From the cell containing the given text, extract its center point as (X, Y) coordinate. 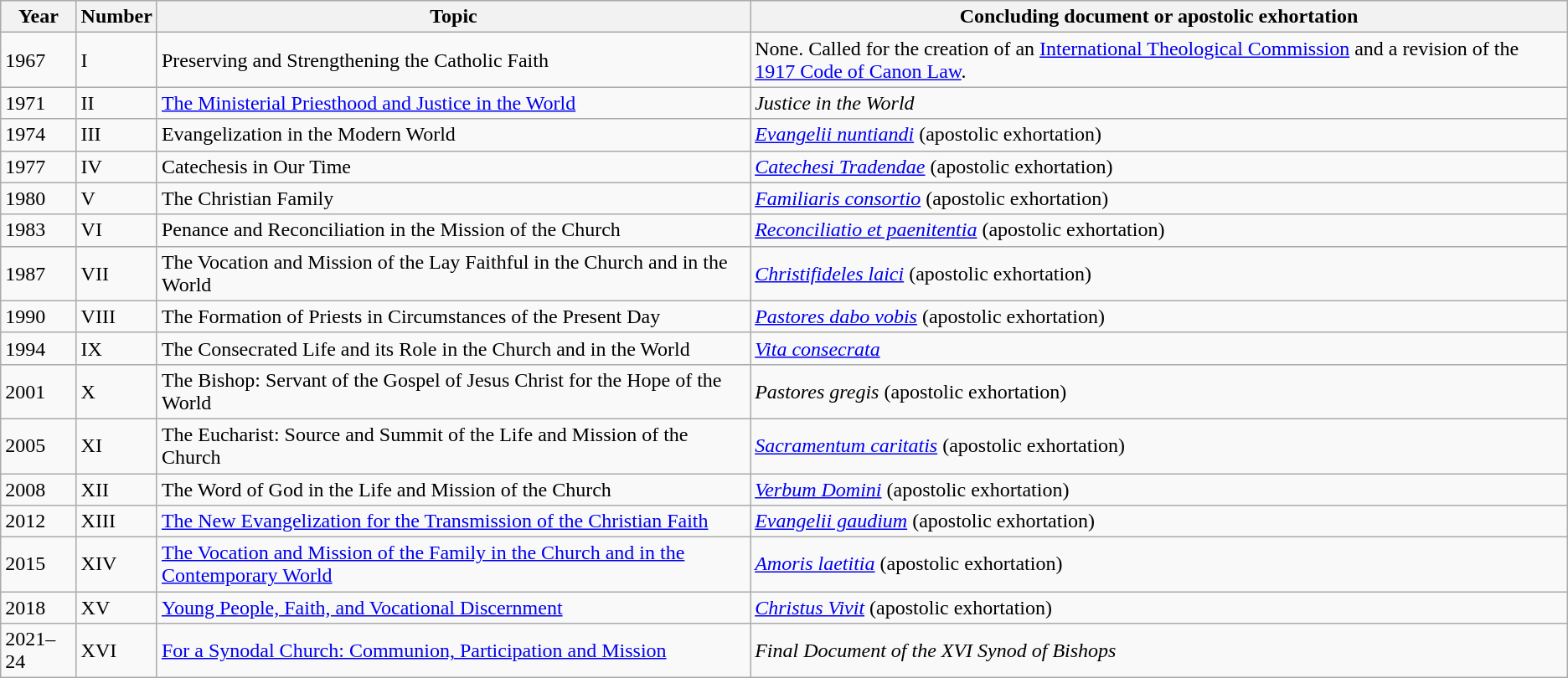
Preserving and Strengthening the Catholic Faith (453, 60)
Pastores dabo vobis (apostolic exhortation) (1159, 316)
2005 (39, 445)
The Consecrated Life and its Role in the Church and in the World (453, 348)
XIII (116, 521)
II (116, 103)
2012 (39, 521)
Verbum Domini (apostolic exhortation) (1159, 490)
Year (39, 17)
The Vocation and Mission of the Family in the Church and in the Contemporary World (453, 564)
1974 (39, 135)
2021–24 (39, 651)
The Bishop: Servant of the Gospel of Jesus Christ for the Hope of the World (453, 392)
For a Synodal Church: Communion, Participation and Mission (453, 651)
The Formation of Priests in Circumstances of the Present Day (453, 316)
2001 (39, 392)
VI (116, 230)
1990 (39, 316)
Young People, Faith, and Vocational Discernment (453, 608)
Concluding document or apostolic exhortation (1159, 17)
III (116, 135)
VII (116, 273)
Sacramentum caritatis (apostolic exhortation) (1159, 445)
2015 (39, 564)
None. Called for the creation of an International Theological Commission and a revision of the 1917 Code of Canon Law. (1159, 60)
XV (116, 608)
Familiaris consortio (apostolic exhortation) (1159, 198)
XII (116, 490)
Pastores gregis (apostolic exhortation) (1159, 392)
The Eucharist: Source and Summit of the Life and Mission of the Church (453, 445)
The Ministerial Priesthood and Justice in the World (453, 103)
Amoris laetitia (apostolic exhortation) (1159, 564)
Christus Vivit (apostolic exhortation) (1159, 608)
The New Evangelization for the Transmission of the Christian Faith (453, 521)
X (116, 392)
XVI (116, 651)
Catechesi Tradendae (apostolic exhortation) (1159, 167)
2018 (39, 608)
1987 (39, 273)
IX (116, 348)
1980 (39, 198)
Christifideles laici (apostolic exhortation) (1159, 273)
Reconciliatio et paenitentia (apostolic exhortation) (1159, 230)
XI (116, 445)
Evangelii nuntiandi (apostolic exhortation) (1159, 135)
Number (116, 17)
The Vocation and Mission of the Lay Faithful in the Church and in the World (453, 273)
IV (116, 167)
2008 (39, 490)
Final Document of the XVI Synod of Bishops (1159, 651)
V (116, 198)
Topic (453, 17)
Penance and Reconciliation in the Mission of the Church (453, 230)
XIV (116, 564)
Vita consecrata (1159, 348)
Evangelii gaudium (apostolic exhortation) (1159, 521)
1994 (39, 348)
1983 (39, 230)
I (116, 60)
The Word of God in the Life and Mission of the Church (453, 490)
1971 (39, 103)
The Christian Family (453, 198)
VIII (116, 316)
1977 (39, 167)
Catechesis in Our Time (453, 167)
Justice in the World (1159, 103)
Evangelization in the Modern World (453, 135)
1967 (39, 60)
